Return (X, Y) of the center of cell containing provided text 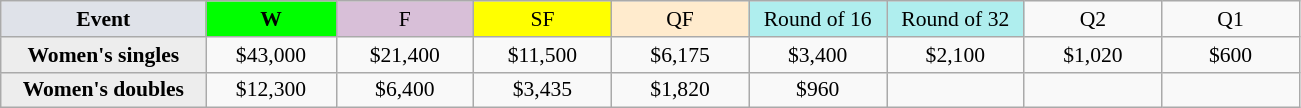
Q2 (1093, 19)
$6,400 (405, 90)
$6,175 (680, 55)
$1,020 (1093, 55)
Round of 32 (955, 19)
$21,400 (405, 55)
QF (680, 19)
$2,100 (955, 55)
$12,300 (271, 90)
$11,500 (543, 55)
F (405, 19)
SF (543, 19)
$1,820 (680, 90)
$43,000 (271, 55)
Round of 16 (818, 19)
$3,435 (543, 90)
Event (104, 19)
$3,400 (818, 55)
Women's singles (104, 55)
$960 (818, 90)
Q1 (1231, 19)
Women's doubles (104, 90)
$600 (1231, 55)
W (271, 19)
